Scan for the cell matching the given text and deliver its (x, y) coordinate at center. 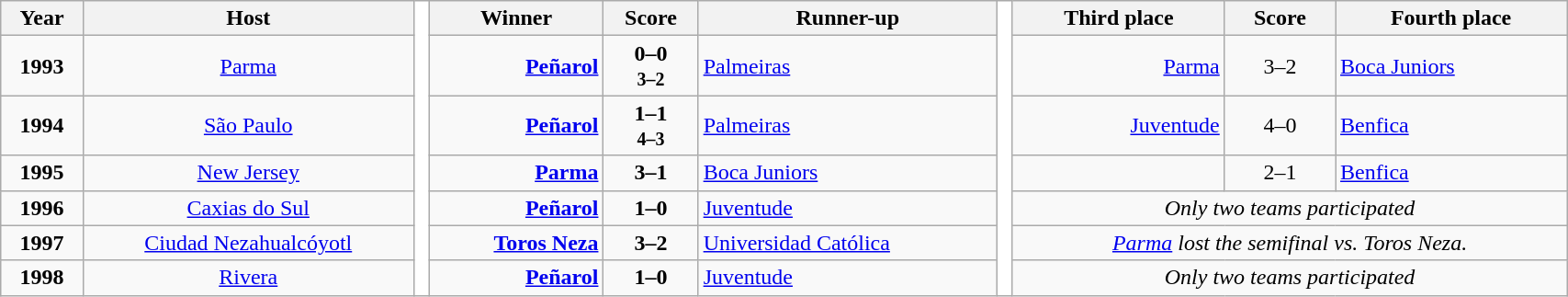
Parma lost the semifinal vs. Toros Neza. (1290, 243)
0–03–2 (650, 66)
São Paulo (248, 125)
Third place (1119, 18)
Winner (516, 18)
Ciudad Nezahualcóyotl (248, 243)
1998 (42, 278)
1993 (42, 66)
3–1 (650, 173)
Toros Neza (516, 243)
Host (248, 18)
Rivera (248, 278)
4–0 (1280, 125)
2–1 (1280, 173)
Caxias do Sul (248, 208)
Fourth place (1451, 18)
Runner-up (847, 18)
1995 (42, 173)
Year (42, 18)
1996 (42, 208)
Universidad Católica (847, 243)
1–14–3 (650, 125)
New Jersey (248, 173)
1997 (42, 243)
1994 (42, 125)
